Scan for the cell matching the given text and deliver its [X, Y] coordinate at center. 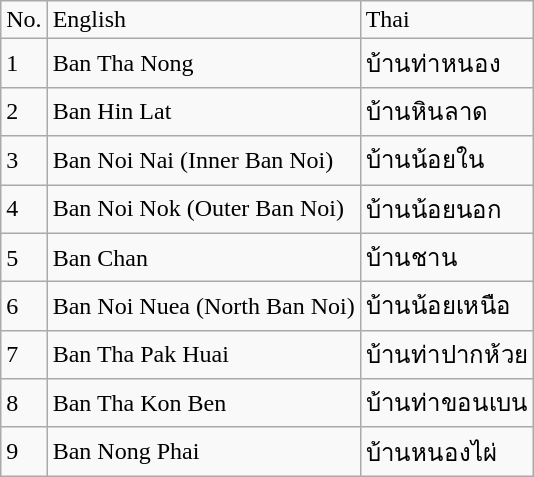
บ้านท่าปากห้วย [446, 354]
9 [24, 452]
บ้านชาน [446, 258]
บ้านท่าหนอง [446, 64]
Ban Tha Nong [204, 64]
3 [24, 160]
Ban Tha Pak Huai [204, 354]
บ้านน้อยนอก [446, 208]
Ban Tha Kon Ben [204, 404]
Ban Noi Nuea (North Ban Noi) [204, 306]
English [204, 20]
1 [24, 64]
No. [24, 20]
Thai [446, 20]
Ban Nong Phai [204, 452]
Ban Hin Lat [204, 112]
บ้านน้อยเหนือ [446, 306]
4 [24, 208]
5 [24, 258]
7 [24, 354]
2 [24, 112]
บ้านหินลาด [446, 112]
บ้านน้อยใน [446, 160]
Ban Noi Nai (Inner Ban Noi) [204, 160]
บ้านท่าขอนเบน [446, 404]
8 [24, 404]
Ban Chan [204, 258]
Ban Noi Nok (Outer Ban Noi) [204, 208]
บ้านหนองไผ่ [446, 452]
6 [24, 306]
